Determine the (x, y) coordinate at the center of the cell enclosing the given text.  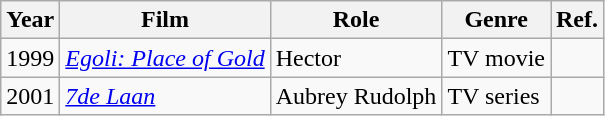
Genre (496, 20)
TV movie (496, 58)
Year (30, 20)
1999 (30, 58)
Film (165, 20)
2001 (30, 96)
TV series (496, 96)
Hector (356, 58)
Ref. (576, 20)
Egoli: Place of Gold (165, 58)
Aubrey Rudolph (356, 96)
Role (356, 20)
7de Laan (165, 96)
